Find where the given text appears and provide that cell's center as (x, y) coordinate. 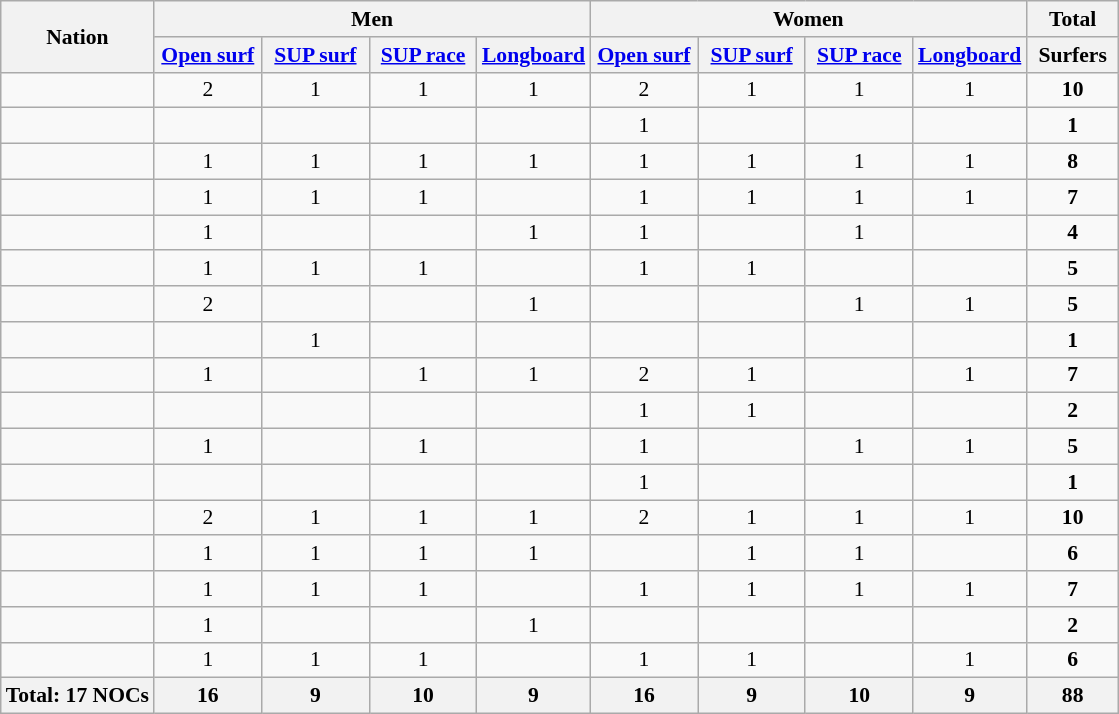
Women (808, 19)
Total: 17 NOCs (78, 696)
Total (1072, 19)
Surfers (1072, 55)
Men (372, 19)
Nation (78, 36)
88 (1072, 696)
8 (1072, 162)
4 (1072, 233)
